Identify which cell holds the provided text, then report its (X, Y) central coordinate. 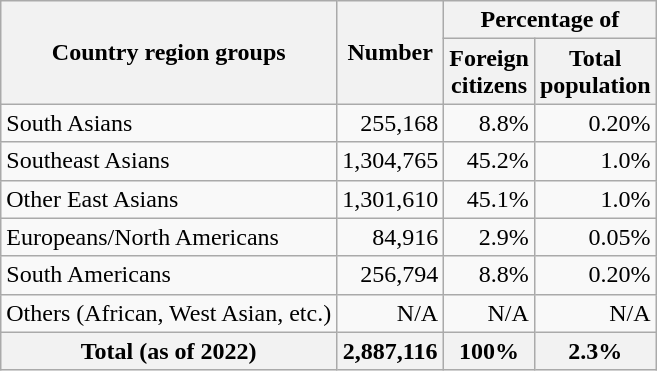
Others (African, West Asian, etc.) (169, 313)
1,301,610 (390, 199)
100% (490, 351)
45.1% (490, 199)
Other East Asians (169, 199)
1,304,765 (390, 161)
Southeast Asians (169, 161)
South Asians (169, 123)
84,916 (390, 237)
2.3% (595, 351)
2,887,116 (390, 351)
0.05% (595, 237)
Total (as of 2022) (169, 351)
255,168 (390, 123)
Number (390, 52)
Foreigncitizens (490, 72)
Country region groups (169, 52)
45.2% (490, 161)
2.9% (490, 237)
Percentage of (550, 20)
Europeans/North Americans (169, 237)
Totalpopulation (595, 72)
South Americans (169, 275)
256,794 (390, 275)
